Return the [x, y] coordinate for the center point of the cell that contains the specified text.  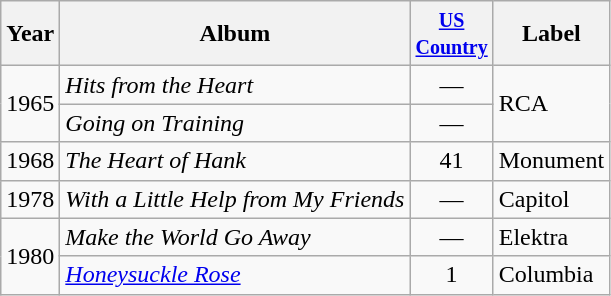
1 [452, 275]
Hits from the Heart [235, 85]
1978 [30, 199]
Label [551, 34]
Album [235, 34]
Going on Training [235, 123]
With a Little Help from My Friends [235, 199]
1980 [30, 256]
1968 [30, 161]
Capitol [551, 199]
Year [30, 34]
RCA [551, 104]
Elektra [551, 237]
Make the World Go Away [235, 237]
Columbia [551, 275]
Monument [551, 161]
US Country [452, 34]
1965 [30, 104]
The Heart of Hank [235, 161]
Honeysuckle Rose [235, 275]
41 [452, 161]
